Pinpoint the cell where the given text exists, returning its [x, y] midpoint coordinate. 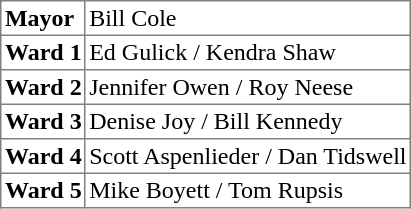
Mayor [43, 18]
Ward 4 [43, 156]
Ward 3 [43, 121]
Ward 2 [43, 87]
Ed Gulick / Kendra Shaw [248, 52]
Mike Boyett / Tom Rupsis [248, 190]
Ward 5 [43, 190]
Bill Cole [248, 18]
Scott Aspenlieder / Dan Tidswell [248, 156]
Ward 1 [43, 52]
Jennifer Owen / Roy Neese [248, 87]
Denise Joy / Bill Kennedy [248, 121]
